From the cell containing the given text, extract its center point as [X, Y] coordinate. 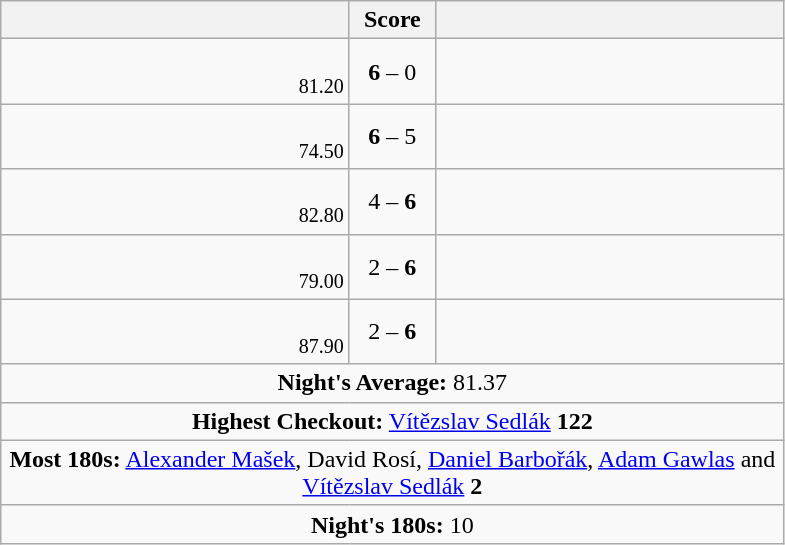
79.00 [176, 266]
81.20 [176, 72]
82.80 [176, 202]
74.50 [176, 136]
Night's 180s: 10 [392, 524]
Highest Checkout: Vítězslav Sedlák 122 [392, 421]
87.90 [176, 332]
4 – 6 [392, 202]
6 – 0 [392, 72]
Most 180s: Alexander Mašek, David Rosí, Daniel Barbořák, Adam Gawlas and Vítězslav Sedlák 2 [392, 472]
6 – 5 [392, 136]
Night's Average: 81.37 [392, 383]
Score [392, 20]
